Identify which cell holds the provided text, then report its (X, Y) central coordinate. 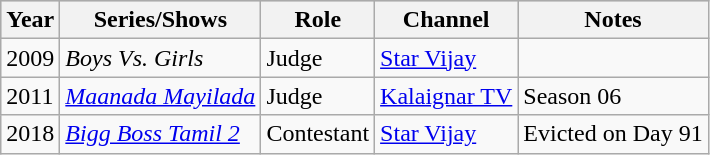
Series/Shows (160, 20)
Season 06 (613, 96)
Year (30, 20)
Bigg Boss Tamil 2 (160, 134)
Notes (613, 20)
Evicted on Day 91 (613, 134)
Contestant (318, 134)
2009 (30, 58)
2018 (30, 134)
Channel (446, 20)
Boys Vs. Girls (160, 58)
Role (318, 20)
Maanada Mayilada (160, 96)
Kalaignar TV (446, 96)
2011 (30, 96)
